Scan for the cell matching the given text and deliver its (x, y) coordinate at center. 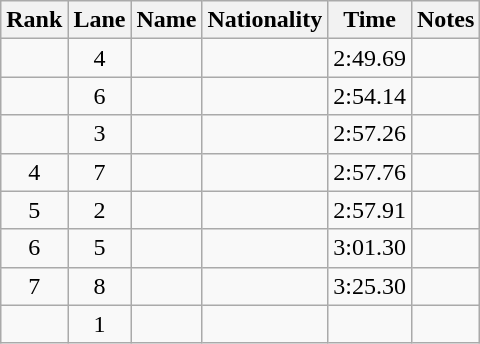
1 (100, 324)
2:54.14 (370, 96)
8 (100, 286)
3:01.30 (370, 248)
2:57.26 (370, 134)
Time (370, 20)
2 (100, 210)
Rank (34, 20)
2:57.76 (370, 172)
Nationality (265, 20)
2:57.91 (370, 210)
Name (166, 20)
2:49.69 (370, 58)
Notes (445, 20)
Lane (100, 20)
3:25.30 (370, 286)
3 (100, 134)
